Capture the cell that displays the provided text and extract its [X, Y] central coordinate. 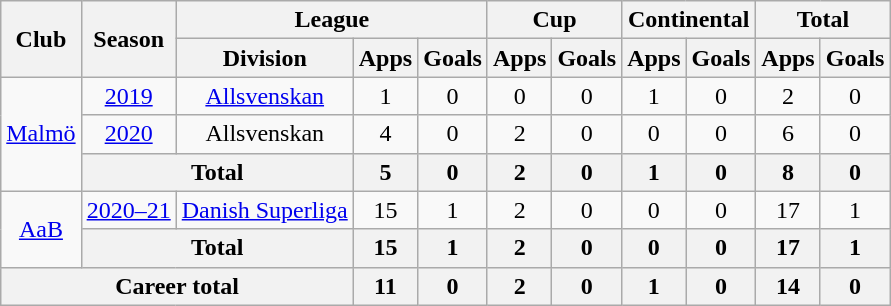
Continental [689, 20]
League [332, 20]
Career total [177, 286]
Season [128, 39]
11 [385, 286]
Club [41, 39]
2020–21 [128, 210]
14 [788, 286]
8 [788, 172]
4 [385, 134]
2020 [128, 134]
Danish Superliga [264, 210]
Division [264, 58]
5 [385, 172]
AaB [41, 229]
Cup [554, 20]
6 [788, 134]
2019 [128, 96]
Malmö [41, 134]
